Provide the [x, y] coordinate of the cell's center where the given text is located.  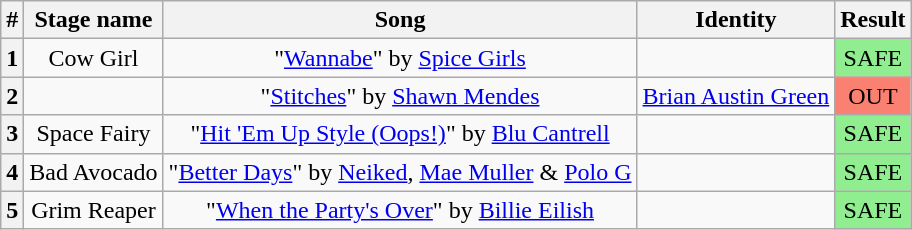
"Wannabe" by Spice Girls [400, 58]
Bad Avocado [94, 172]
4 [12, 172]
"When the Party's Over" by Billie Eilish [400, 210]
# [12, 20]
Space Fairy [94, 134]
Result [873, 20]
Cow Girl [94, 58]
Grim Reaper [94, 210]
OUT [873, 96]
1 [12, 58]
Brian Austin Green [736, 96]
2 [12, 96]
"Better Days" by Neiked, Mae Muller & Polo G [400, 172]
5 [12, 210]
Song [400, 20]
Identity [736, 20]
3 [12, 134]
"Stitches" by Shawn Mendes [400, 96]
Stage name [94, 20]
"Hit 'Em Up Style (Oops!)" by Blu Cantrell [400, 134]
